Return the (X, Y) coordinate for the center point of the cell that contains the specified text.  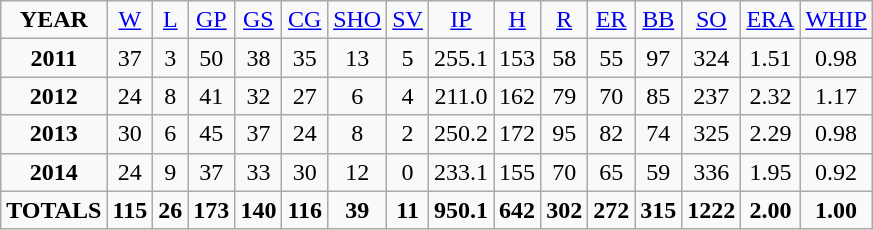
L (170, 20)
2.32 (770, 96)
55 (612, 58)
325 (712, 134)
237 (712, 96)
250.2 (460, 134)
82 (612, 134)
39 (358, 210)
2012 (54, 96)
3 (170, 58)
2013 (54, 134)
58 (564, 58)
1.17 (836, 96)
1.00 (836, 210)
2.29 (770, 134)
97 (658, 58)
32 (258, 96)
SHO (358, 20)
2014 (54, 172)
950.1 (460, 210)
65 (612, 172)
11 (408, 210)
YEAR (54, 20)
SV (408, 20)
153 (518, 58)
2011 (54, 58)
BB (658, 20)
336 (712, 172)
4 (408, 96)
140 (258, 210)
GS (258, 20)
162 (518, 96)
SO (712, 20)
41 (212, 96)
95 (564, 134)
W (130, 20)
35 (305, 58)
116 (305, 210)
324 (712, 58)
ER (612, 20)
85 (658, 96)
TOTALS (54, 210)
45 (212, 134)
GP (212, 20)
26 (170, 210)
642 (518, 210)
WHIP (836, 20)
79 (564, 96)
302 (564, 210)
74 (658, 134)
1.95 (770, 172)
CG (305, 20)
R (564, 20)
12 (358, 172)
2 (408, 134)
115 (130, 210)
13 (358, 58)
0.92 (836, 172)
27 (305, 96)
173 (212, 210)
155 (518, 172)
211.0 (460, 96)
2.00 (770, 210)
ERA (770, 20)
H (518, 20)
255.1 (460, 58)
0 (408, 172)
5 (408, 58)
233.1 (460, 172)
1222 (712, 210)
1.51 (770, 58)
IP (460, 20)
9 (170, 172)
33 (258, 172)
38 (258, 58)
50 (212, 58)
172 (518, 134)
272 (612, 210)
315 (658, 210)
59 (658, 172)
